Provide the [x, y] coordinate of the cell's center where the given text is located.  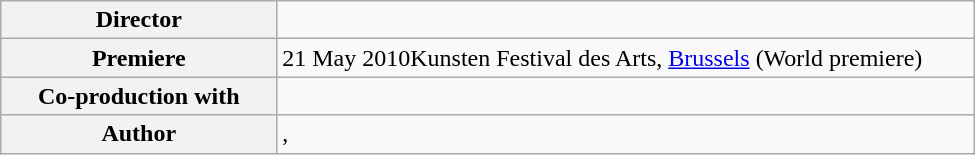
Co-production with [139, 96]
Director [139, 20]
21 May 2010Kunsten Festival des Arts, Brussels (World premiere) [626, 58]
, [626, 134]
Author [139, 134]
Premiere [139, 58]
